Pinpoint the cell where the given text exists, returning its (x, y) midpoint coordinate. 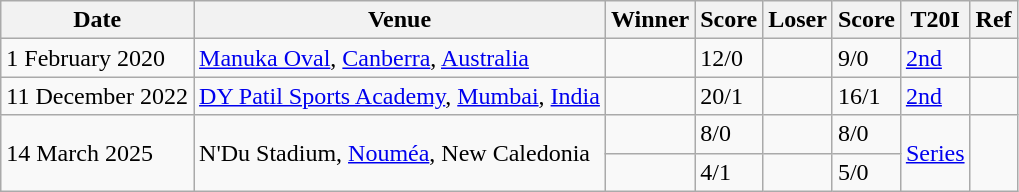
DY Patil Sports Academy, Mumbai, India (400, 96)
12/0 (729, 58)
T20I (935, 20)
Manuka Oval, Canberra, Australia (400, 58)
Venue (400, 20)
N'Du Stadium, Nouméa, New Caledonia (400, 153)
4/1 (729, 172)
9/0 (866, 58)
5/0 (866, 172)
Ref (994, 20)
11 December 2022 (98, 96)
1 February 2020 (98, 58)
16/1 (866, 96)
Series (935, 153)
14 March 2025 (98, 153)
Winner (650, 20)
Loser (798, 20)
20/1 (729, 96)
Date (98, 20)
